For the text-containing cell, return its midpoint in [x, y] coordinate format. 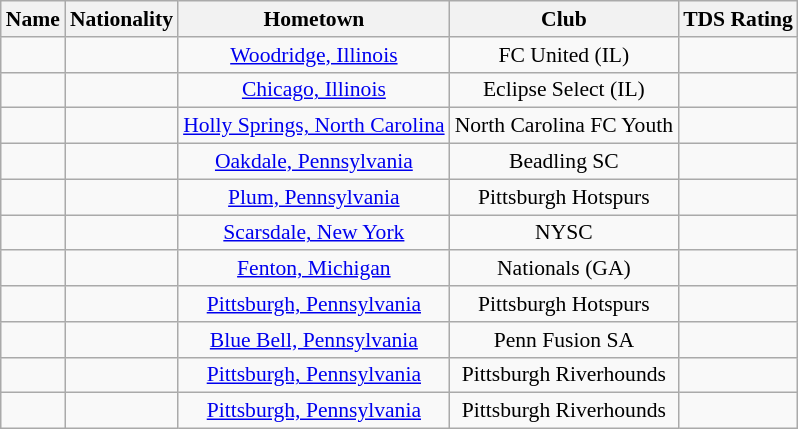
Nationality [122, 19]
FC United (IL) [564, 55]
North Carolina FC Youth [564, 126]
Eclipse Select (IL) [564, 90]
Holly Springs, North Carolina [314, 126]
Club [564, 19]
Name [33, 19]
Scarsdale, New York [314, 233]
NYSC [564, 233]
Oakdale, Pennsylvania [314, 162]
Woodridge, Illinois [314, 55]
Chicago, Illinois [314, 90]
Blue Bell, Pennsylvania [314, 340]
Beadling SC [564, 162]
Penn Fusion SA [564, 340]
Plum, Pennsylvania [314, 197]
TDS Rating [738, 19]
Hometown [314, 19]
Nationals (GA) [564, 269]
Fenton, Michigan [314, 269]
